Return [x, y] of the center of cell containing provided text 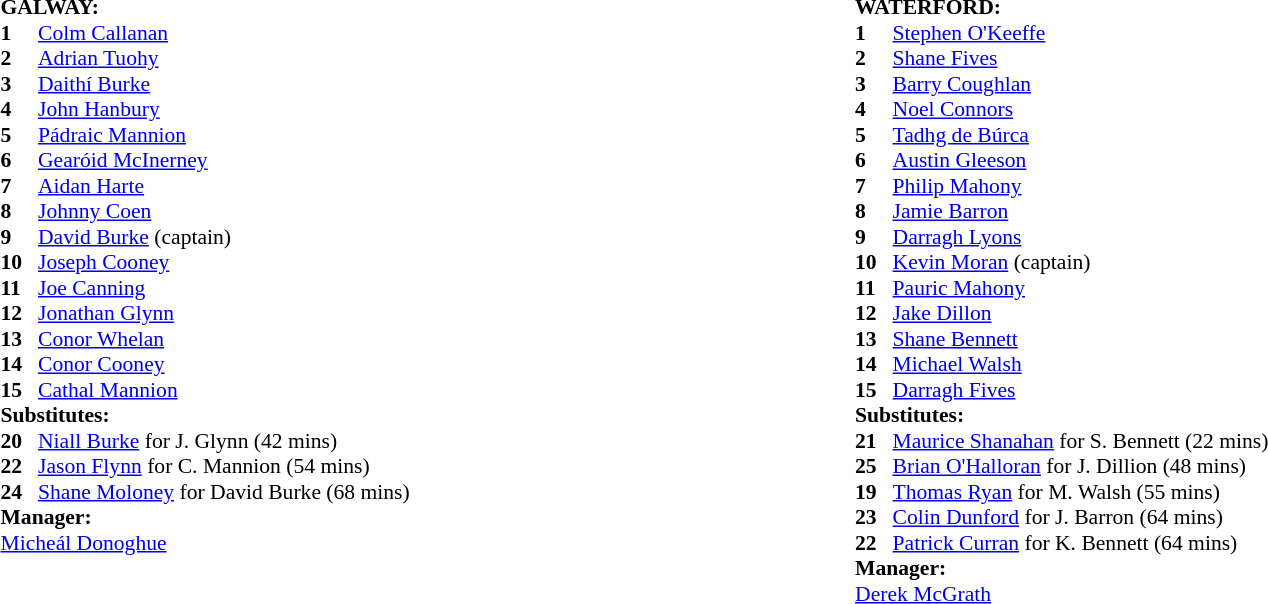
20 [19, 441]
David Burke (captain) [224, 237]
Shane Moloney for David Burke (68 mins) [224, 492]
Jason Flynn for C. Mannion (54 mins) [224, 467]
Cathal Mannion [224, 390]
Colm Callanan [224, 33]
Conor Cooney [224, 365]
Aidan Harte [224, 186]
24 [19, 492]
21 [874, 441]
Joe Canning [224, 288]
Adrian Tuohy [224, 59]
Micheál Donoghue [204, 543]
John Hanbury [224, 109]
23 [874, 517]
Niall Burke for J. Glynn (42 mins) [224, 441]
Gearóid McInerney [224, 161]
Pádraic Mannion [224, 135]
19 [874, 492]
Jonathan Glynn [224, 313]
Conor Whelan [224, 339]
Joseph Cooney [224, 263]
25 [874, 467]
Daithí Burke [224, 84]
Johnny Coen [224, 211]
